Detect which cell encompasses the target text, then output its [X, Y] center coordinate. 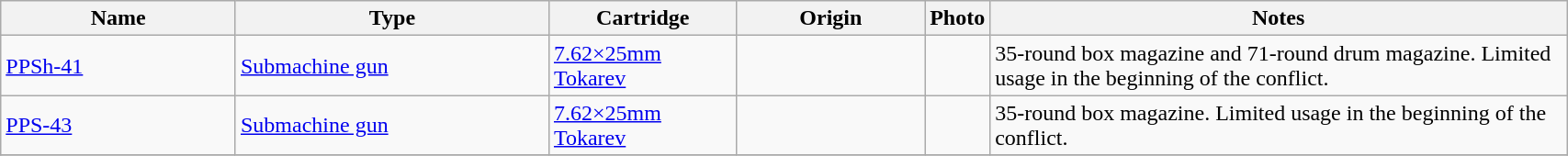
Origin [830, 18]
Type [391, 18]
Name [118, 18]
PPS-43 [118, 125]
Cartridge [643, 18]
PPSh-41 [118, 66]
35-round box magazine. Limited usage in the beginning of the conflict. [1279, 125]
Notes [1279, 18]
35-round box magazine and 71-round drum magazine. Limited usage in the beginning of the conflict. [1279, 66]
Photo [957, 18]
